Extract the (X, Y) coordinate from the center of the cell holding the provided text.  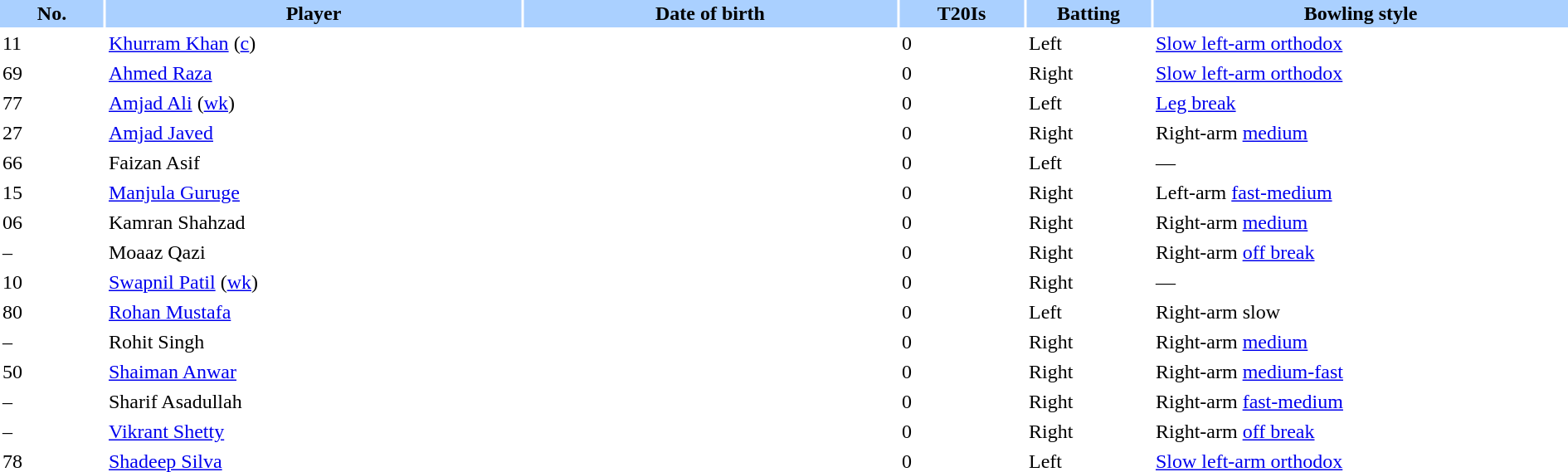
Amjad Javed (314, 133)
Kamran Shahzad (314, 222)
Ahmed Raza (314, 73)
11 (51, 43)
50 (51, 372)
Sharif Asadullah (314, 401)
No. (51, 13)
27 (51, 133)
15 (51, 192)
Moaaz Qazi (314, 252)
Batting (1088, 13)
Amjad Ali (wk) (314, 103)
Shaiman Anwar (314, 372)
Manjula Guruge (314, 192)
Swapnil Patil (wk) (314, 282)
77 (51, 103)
Leg break (1361, 103)
Right-arm fast-medium (1361, 401)
Player (314, 13)
Left-arm fast-medium (1361, 192)
Bowling style (1361, 13)
Right-arm slow (1361, 312)
80 (51, 312)
Faizan Asif (314, 163)
Vikrant Shetty (314, 431)
06 (51, 222)
Rohan Mustafa (314, 312)
66 (51, 163)
Rohit Singh (314, 342)
Date of birth (710, 13)
Khurram Khan (c) (314, 43)
10 (51, 282)
Right-arm medium-fast (1361, 372)
T20Is (962, 13)
69 (51, 73)
